Capture the cell that displays the provided text and extract its (X, Y) central coordinate. 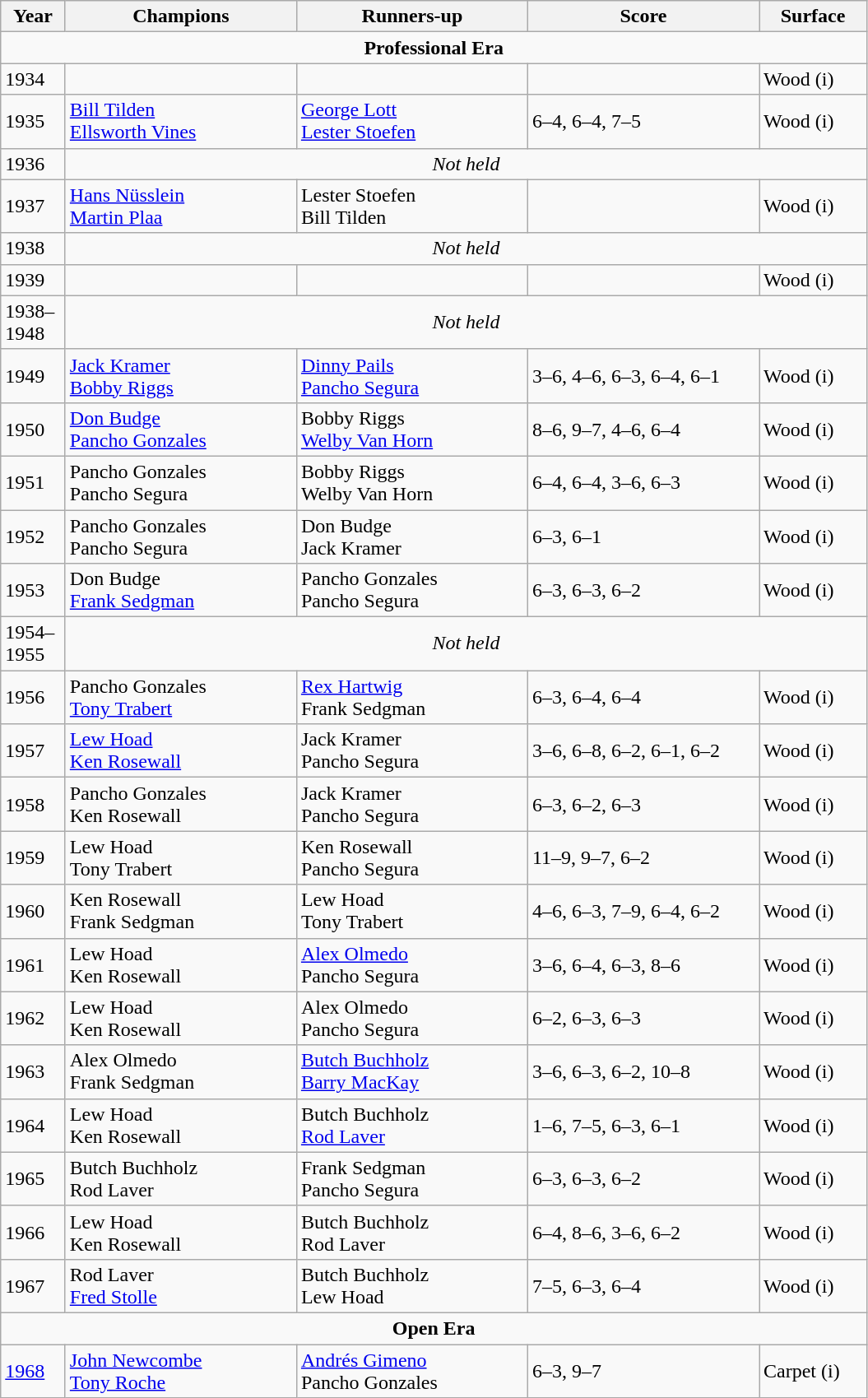
1939 (33, 280)
1952 (33, 536)
Rod Laver Fred Stolle (181, 1285)
1950 (33, 430)
1937 (33, 206)
Butch Buchholz Barry MacKay (411, 1071)
1957 (33, 750)
8–6, 9–7, 4–6, 6–4 (643, 430)
1954–1955 (33, 643)
7–5, 6–3, 6–4 (643, 1285)
1949 (33, 375)
6–4, 8–6, 3–6, 6–2 (643, 1233)
6–3, 6–2, 6–3 (643, 805)
Open Era (434, 1328)
6–3, 6–1 (643, 536)
Rex Hartwig Frank Sedgman (411, 698)
Andrés Gimeno Pancho Gonzales (411, 1371)
1966 (33, 1233)
Hans Nüsslein Martin Plaa (181, 206)
Ken Rosewall Pancho Segura (411, 857)
3–6, 6–4, 6–3, 8–6 (643, 964)
Runners-up (411, 16)
1962 (33, 1019)
Lester Stoefen Bill Tilden (411, 206)
Pancho Gonzales Ken Rosewall (181, 805)
3–6, 6–8, 6–2, 6–1, 6–2 (643, 750)
3–6, 6–3, 6–2, 10–8 (643, 1071)
6–4, 6–4, 7–5 (643, 122)
1936 (33, 164)
6–2, 6–3, 6–3 (643, 1019)
1964 (33, 1126)
1938–1948 (33, 323)
1968 (33, 1371)
3–6, 4–6, 6–3, 6–4, 6–1 (643, 375)
Year (33, 16)
1958 (33, 805)
Don Budge Frank Sedgman (181, 591)
6–3, 9–7 (643, 1371)
1934 (33, 79)
George Lott Lester Stoefen (411, 122)
Pancho Gonzales Tony Trabert (181, 698)
Dinny Pails Pancho Segura (411, 375)
Don Budge Pancho Gonzales (181, 430)
11–9, 9–7, 6–2 (643, 857)
Frank Sedgman Pancho Segura (411, 1178)
Ken Rosewall Frank Sedgman (181, 912)
1963 (33, 1071)
Professional Era (434, 48)
1961 (33, 964)
Carpet (i) (813, 1371)
Surface (813, 16)
Champions (181, 16)
Alex Olmedo Frank Sedgman (181, 1071)
1959 (33, 857)
Jack Kramer Bobby Riggs (181, 375)
1956 (33, 698)
Score (643, 16)
1953 (33, 591)
1–6, 7–5, 6–3, 6–1 (643, 1126)
1938 (33, 248)
1967 (33, 1285)
6–4, 6–4, 3–6, 6–3 (643, 482)
1965 (33, 1178)
Don Budge Jack Kramer (411, 536)
1960 (33, 912)
1935 (33, 122)
Bill Tilden Ellsworth Vines (181, 122)
John Newcombe Tony Roche (181, 1371)
4–6, 6–3, 7–9, 6–4, 6–2 (643, 912)
1951 (33, 482)
Butch Buchholz Lew Hoad (411, 1285)
6–3, 6–4, 6–4 (643, 698)
